Scan for the cell matching the given text and deliver its (X, Y) coordinate at center. 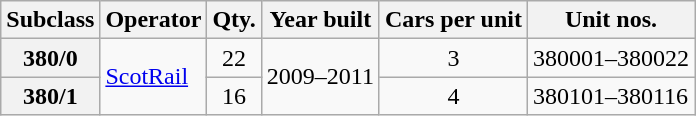
4 (453, 96)
Unit nos. (610, 20)
3 (453, 58)
Cars per unit (453, 20)
ScotRail (154, 77)
22 (234, 58)
Subclass (50, 20)
Operator (154, 20)
380/0 (50, 58)
380/1 (50, 96)
Year built (320, 20)
16 (234, 96)
2009–2011 (320, 77)
380001–380022 (610, 58)
380101–380116 (610, 96)
Qty. (234, 20)
